Output the [X, Y] coordinate of the center of the cell containing the given text.  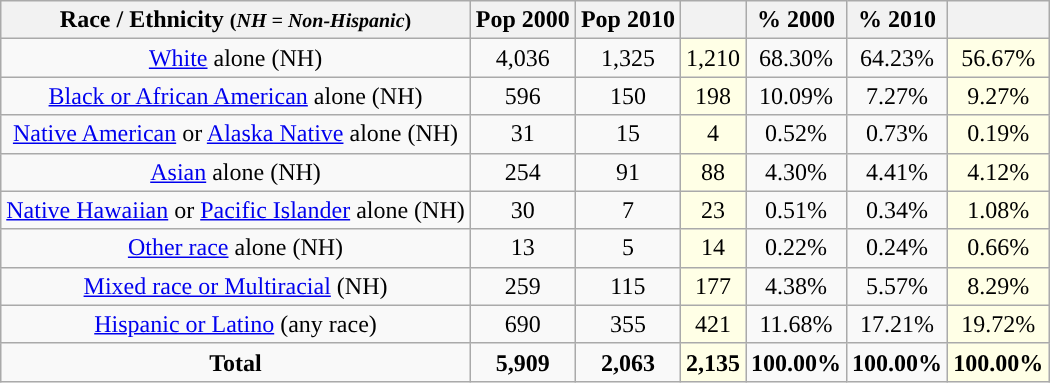
421 [712, 324]
Total [236, 362]
0.22% [796, 248]
596 [522, 96]
4.38% [796, 286]
7.27% [898, 96]
4 [712, 134]
1,325 [628, 58]
15 [628, 134]
Race / Ethnicity (NH = Non-Hispanic) [236, 20]
Pop 2010 [628, 20]
1,210 [712, 58]
355 [628, 324]
2,063 [628, 362]
Native American or Alaska Native alone (NH) [236, 134]
19.72% [998, 324]
198 [712, 96]
0.51% [796, 210]
9.27% [998, 96]
0.24% [898, 248]
23 [712, 210]
0.66% [998, 248]
5 [628, 248]
254 [522, 172]
5,909 [522, 362]
259 [522, 286]
64.23% [898, 58]
31 [522, 134]
177 [712, 286]
4,036 [522, 58]
115 [628, 286]
0.19% [998, 134]
56.67% [998, 58]
17.21% [898, 324]
% 2000 [796, 20]
690 [522, 324]
Native Hawaiian or Pacific Islander alone (NH) [236, 210]
8.29% [998, 286]
White alone (NH) [236, 58]
68.30% [796, 58]
2,135 [712, 362]
4.41% [898, 172]
Other race alone (NH) [236, 248]
Hispanic or Latino (any race) [236, 324]
91 [628, 172]
13 [522, 248]
7 [628, 210]
Mixed race or Multiracial (NH) [236, 286]
Asian alone (NH) [236, 172]
% 2010 [898, 20]
14 [712, 248]
0.52% [796, 134]
5.57% [898, 286]
4.12% [998, 172]
1.08% [998, 210]
4.30% [796, 172]
30 [522, 210]
10.09% [796, 96]
Black or African American alone (NH) [236, 96]
0.73% [898, 134]
88 [712, 172]
11.68% [796, 324]
150 [628, 96]
0.34% [898, 210]
Pop 2000 [522, 20]
